Find where the given text appears and provide that cell's center as (x, y) coordinate. 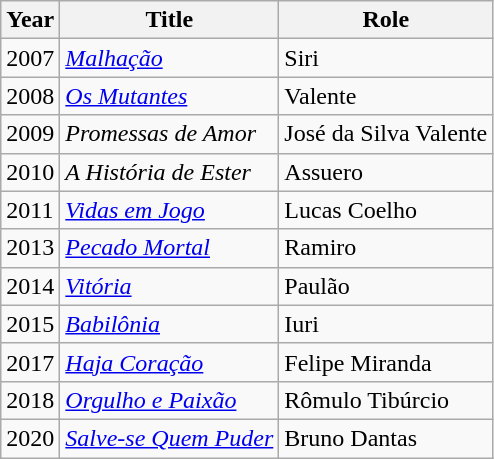
2011 (30, 210)
2017 (30, 362)
2013 (30, 248)
Orgulho e Paixão (170, 400)
2014 (30, 286)
2008 (30, 96)
2010 (30, 172)
Role (386, 20)
Assuero (386, 172)
Year (30, 20)
Siri (386, 58)
Vidas em Jogo (170, 210)
Promessas de Amor (170, 134)
Pecado Mortal (170, 248)
2007 (30, 58)
Bruno Dantas (386, 438)
2020 (30, 438)
Rômulo Tibúrcio (386, 400)
Lucas Coelho (386, 210)
Vitória (170, 286)
Valente (386, 96)
Paulão (386, 286)
Malhação (170, 58)
Os Mutantes (170, 96)
2009 (30, 134)
Ramiro (386, 248)
Iuri (386, 324)
Haja Coração (170, 362)
2015 (30, 324)
Salve-se Quem Puder (170, 438)
José da Silva Valente (386, 134)
A História de Ester (170, 172)
Title (170, 20)
Babilônia (170, 324)
Felipe Miranda (386, 362)
2018 (30, 400)
